Provide the (x, y) coordinate of the cell's center where the given text is located.  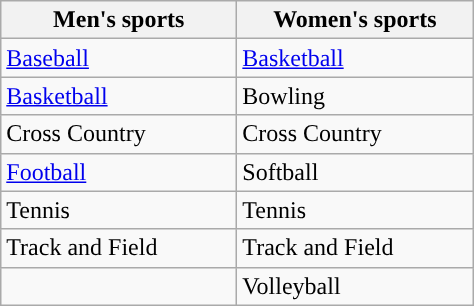
Volleyball (355, 286)
Men's sports (119, 20)
Bowling (355, 96)
Football (119, 172)
Baseball (119, 58)
Women's sports (355, 20)
Softball (355, 172)
